Identify which cell holds the provided text, then report its (X, Y) central coordinate. 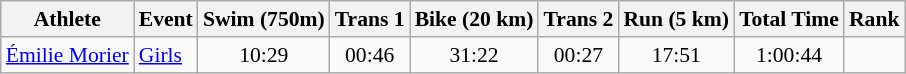
Girls (166, 55)
Event (166, 19)
Trans 1 (370, 19)
31:22 (474, 55)
00:46 (370, 55)
Total Time (789, 19)
10:29 (264, 55)
Trans 2 (578, 19)
Run (5 km) (676, 19)
Athlete (68, 19)
1:00:44 (789, 55)
Rank (874, 19)
17:51 (676, 55)
00:27 (578, 55)
Émilie Morier (68, 55)
Swim (750m) (264, 19)
Bike (20 km) (474, 19)
